Find where the given text appears and provide that cell's center as [x, y] coordinate. 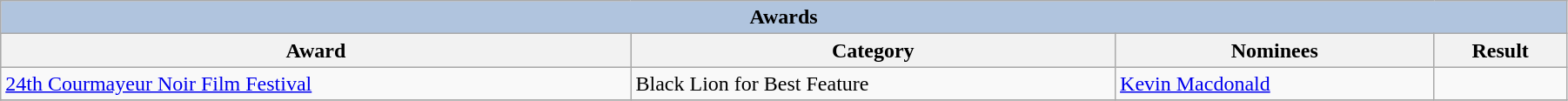
Award [316, 50]
Black Lion for Best Feature [874, 84]
Nominees [1275, 50]
24th Courmayeur Noir Film Festival [316, 84]
Kevin Macdonald [1275, 84]
Awards [784, 17]
Category [874, 50]
Result [1500, 50]
